Scan for the cell matching the given text and deliver its [x, y] coordinate at center. 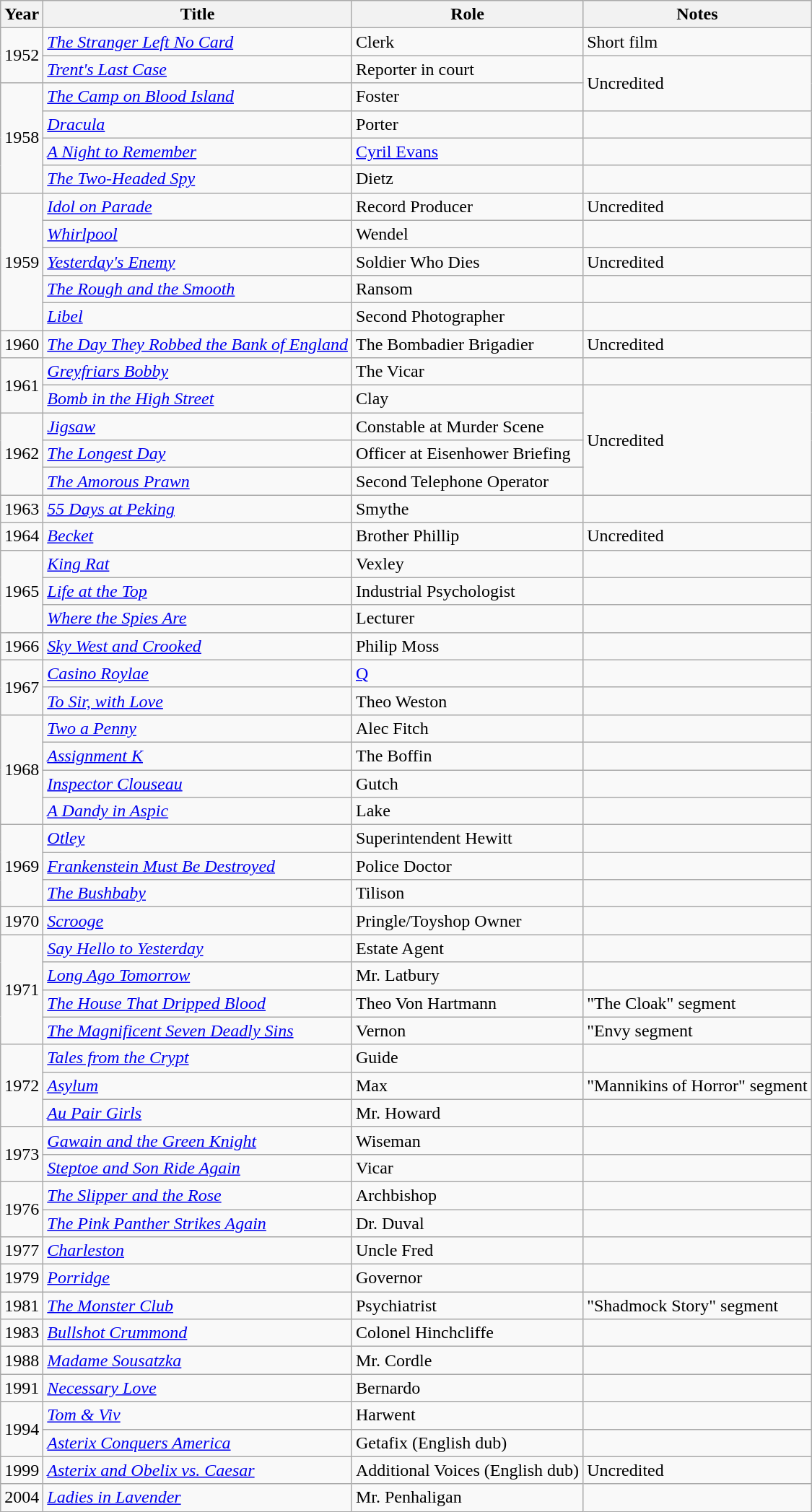
Psychiatrist [467, 1306]
1952 [22, 56]
"The Cloak" segment [697, 1003]
1971 [22, 989]
Greyfriars Bobby [198, 372]
Inspector Clouseau [198, 783]
Record Producer [467, 206]
The Vicar [467, 372]
Foster [467, 97]
Archbishop [467, 1195]
Constable at Murder Scene [467, 427]
The House That Dripped Blood [198, 1003]
Lake [467, 811]
"Mannikins of Horror" segment [697, 1085]
Charleston [198, 1251]
The Bombadier Brigadier [467, 344]
Asylum [198, 1085]
Two a Penny [198, 728]
Dracula [198, 124]
Mr. Latbury [467, 976]
55 Days at Peking [198, 509]
"Shadmock Story" segment [697, 1306]
Tom & Viv [198, 1415]
1963 [22, 509]
Uncle Fred [467, 1251]
1961 [22, 385]
Steptoe and Son Ride Again [198, 1168]
Short film [697, 42]
1972 [22, 1085]
Say Hello to Yesterday [198, 948]
Assignment K [198, 756]
1966 [22, 646]
Mr. Cordle [467, 1360]
The Camp on Blood Island [198, 97]
Bullshot Crummond [198, 1333]
1977 [22, 1251]
Tales from the Crypt [198, 1058]
Wendel [467, 234]
Bernardo [467, 1388]
Max [467, 1085]
Second Telephone Operator [467, 481]
Reporter in court [467, 69]
Officer at Eisenhower Briefing [467, 454]
1960 [22, 344]
Colonel Hinchcliffe [467, 1333]
Gawain and the Green Knight [198, 1140]
Cyril Evans [467, 152]
A Night to Remember [198, 152]
Gutch [467, 783]
1976 [22, 1209]
Clerk [467, 42]
Guide [467, 1058]
Clay [467, 399]
The Rough and the Smooth [198, 289]
Yesterday's Enemy [198, 261]
Asterix Conquers America [198, 1443]
Long Ago Tomorrow [198, 976]
Soldier Who Dies [467, 261]
Sky West and Crooked [198, 646]
1958 [22, 138]
Jigsaw [198, 427]
Vexley [467, 564]
Governor [467, 1278]
Theo Weston [467, 701]
Porter [467, 124]
Vernon [467, 1031]
A Dandy in Aspic [198, 811]
Superintendent Hewitt [467, 839]
1967 [22, 687]
1981 [22, 1306]
Idol on Parade [198, 206]
Additional Voices (English dub) [467, 1470]
Estate Agent [467, 948]
Getafix (English dub) [467, 1443]
1964 [22, 536]
The Longest Day [198, 454]
Pringle/Toyshop Owner [467, 921]
Theo Von Hartmann [467, 1003]
The Monster Club [198, 1306]
Alec Fitch [467, 728]
Smythe [467, 509]
1962 [22, 454]
Philip Moss [467, 646]
Asterix and Obelix vs. Caesar [198, 1470]
Title [198, 14]
Year [22, 14]
Necessary Love [198, 1388]
Police Doctor [467, 866]
Second Photographer [467, 316]
1968 [22, 769]
Madame Sousatzka [198, 1360]
Vicar [467, 1168]
Wiseman [467, 1140]
Life at the Top [198, 591]
To Sir, with Love [198, 701]
1969 [22, 866]
Tilison [467, 893]
Otley [198, 839]
1973 [22, 1154]
Mr. Howard [467, 1113]
1999 [22, 1470]
Ransom [467, 289]
Q [467, 673]
The Amorous Prawn [198, 481]
Trent's Last Case [198, 69]
1991 [22, 1388]
The Slipper and the Rose [198, 1195]
Notes [697, 14]
The Stranger Left No Card [198, 42]
1970 [22, 921]
The Day They Robbed the Bank of England [198, 344]
Mr. Penhaligan [467, 1498]
Porridge [198, 1278]
The Boffin [467, 756]
Frankenstein Must Be Destroyed [198, 866]
"Envy segment [697, 1031]
Libel [198, 316]
King Rat [198, 564]
The Pink Panther Strikes Again [198, 1223]
1965 [22, 591]
Scrooge [198, 921]
Ladies in Lavender [198, 1498]
Role [467, 14]
Industrial Psychologist [467, 591]
Becket [198, 536]
The Two-Headed Spy [198, 179]
Brother Phillip [467, 536]
Dr. Duval [467, 1223]
Casino Roylae [198, 673]
Whirlpool [198, 234]
The Bushbaby [198, 893]
Lecturer [467, 619]
Harwent [467, 1415]
Where the Spies Are [198, 619]
Dietz [467, 179]
1994 [22, 1429]
1983 [22, 1333]
The Magnificent Seven Deadly Sins [198, 1031]
Au Pair Girls [198, 1113]
1979 [22, 1278]
1988 [22, 1360]
2004 [22, 1498]
Bomb in the High Street [198, 399]
1959 [22, 261]
